Detect which cell encompasses the target text, then output its (x, y) center coordinate. 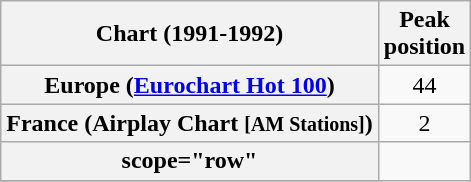
Peakposition (424, 34)
2 (424, 123)
Chart (1991-1992) (190, 34)
Europe (Eurochart Hot 100) (190, 85)
scope="row" (190, 161)
44 (424, 85)
France (Airplay Chart [AM Stations]) (190, 123)
